Extract the (X, Y) coordinate from the center of the cell holding the provided text.  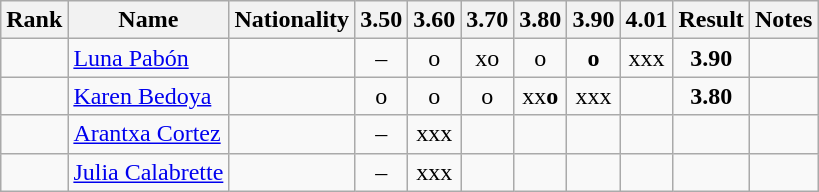
Rank (34, 20)
Result (711, 20)
Karen Bedoya (148, 96)
Julia Calabrette (148, 172)
Arantxa Cortez (148, 134)
3.70 (488, 20)
4.01 (646, 20)
3.50 (382, 20)
3.60 (434, 20)
Name (148, 20)
Luna Pabón (148, 58)
xxo (540, 96)
Nationality (292, 20)
Notes (783, 20)
xo (488, 58)
